Scan for the cell matching the given text and deliver its (X, Y) coordinate at center. 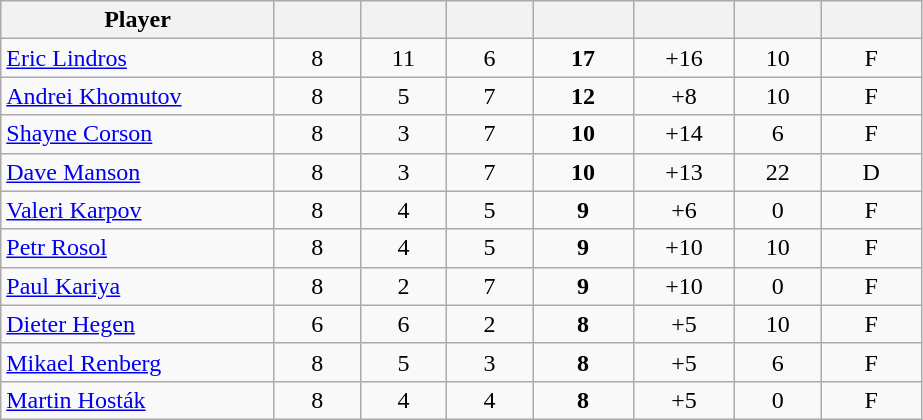
Shayne Corson (138, 134)
Andrei Khomutov (138, 96)
Dieter Hegen (138, 324)
12 (582, 96)
+13 (684, 172)
Valeri Karpov (138, 210)
+8 (684, 96)
Mikael Renberg (138, 362)
+6 (684, 210)
Player (138, 20)
+14 (684, 134)
Dave Manson (138, 172)
Petr Rosol (138, 248)
11 (403, 58)
+16 (684, 58)
D (872, 172)
Martin Hosták (138, 400)
22 (778, 172)
Eric Lindros (138, 58)
Paul Kariya (138, 286)
17 (582, 58)
